Return the [x, y] coordinate for the center point of the cell that contains the specified text.  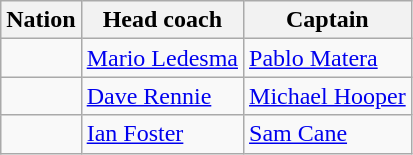
Mario Ledesma [162, 58]
Pablo Matera [328, 58]
Dave Rennie [162, 96]
Sam Cane [328, 134]
Nation [41, 20]
Ian Foster [162, 134]
Head coach [162, 20]
Michael Hooper [328, 96]
Captain [328, 20]
